Locate the cell with the specified text and output its [X, Y] center coordinate. 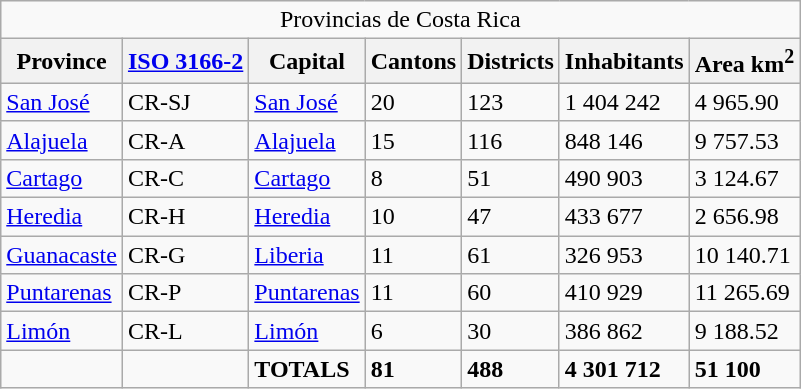
848 146 [624, 140]
Guanacaste [62, 255]
10 140.71 [744, 255]
9 188.52 [744, 331]
81 [413, 369]
11 265.69 [744, 293]
6 [413, 331]
3 124.67 [744, 178]
Province [62, 62]
TOTALS [307, 369]
60 [511, 293]
51 [511, 178]
4 301 712 [624, 369]
30 [511, 331]
116 [511, 140]
410 929 [624, 293]
Inhabitants [624, 62]
490 903 [624, 178]
488 [511, 369]
CR-A [185, 140]
9 757.53 [744, 140]
Liberia [307, 255]
Area km2 [744, 62]
1 404 242 [624, 102]
20 [413, 102]
Cantons [413, 62]
2 656.98 [744, 217]
51 100 [744, 369]
CR-SJ [185, 102]
Provincias de Costa Rica [400, 20]
8 [413, 178]
ISO 3166-2 [185, 62]
15 [413, 140]
386 862 [624, 331]
47 [511, 217]
123 [511, 102]
CR-H [185, 217]
CR-G [185, 255]
CR-L [185, 331]
326 953 [624, 255]
61 [511, 255]
4 965.90 [744, 102]
10 [413, 217]
Capital [307, 62]
Districts [511, 62]
433 677 [624, 217]
CR-P [185, 293]
CR-C [185, 178]
